Return (x, y) of the center of cell containing provided text 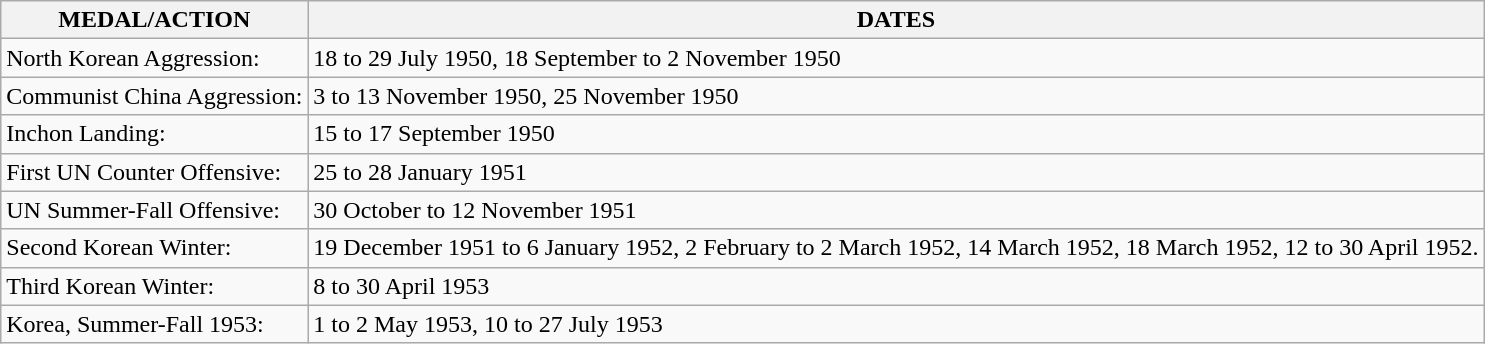
Third Korean Winter: (154, 286)
3 to 13 November 1950, 25 November 1950 (896, 96)
8 to 30 April 1953 (896, 286)
Communist China Aggression: (154, 96)
North Korean Aggression: (154, 58)
25 to 28 January 1951 (896, 172)
MEDAL/ACTION (154, 20)
Second Korean Winter: (154, 248)
18 to 29 July 1950, 18 September to 2 November 1950 (896, 58)
Korea, Summer-Fall 1953: (154, 324)
30 October to 12 November 1951 (896, 210)
15 to 17 September 1950 (896, 134)
DATES (896, 20)
1 to 2 May 1953, 10 to 27 July 1953 (896, 324)
Inchon Landing: (154, 134)
UN Summer-Fall Offensive: (154, 210)
19 December 1951 to 6 January 1952, 2 February to 2 March 1952, 14 March 1952, 18 March 1952, 12 to 30 April 1952. (896, 248)
First UN Counter Offensive: (154, 172)
